Return the [x, y] coordinate for the center point of the cell that contains the specified text.  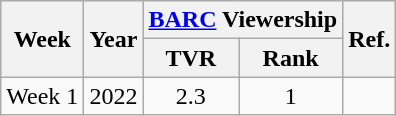
Rank [291, 58]
1 [291, 96]
TVR [191, 58]
Week [42, 39]
Year [114, 39]
2.3 [191, 96]
Week 1 [42, 96]
BARC Viewership [243, 20]
2022 [114, 96]
Ref. [370, 39]
